Scan for the cell matching the given text and deliver its [X, Y] coordinate at center. 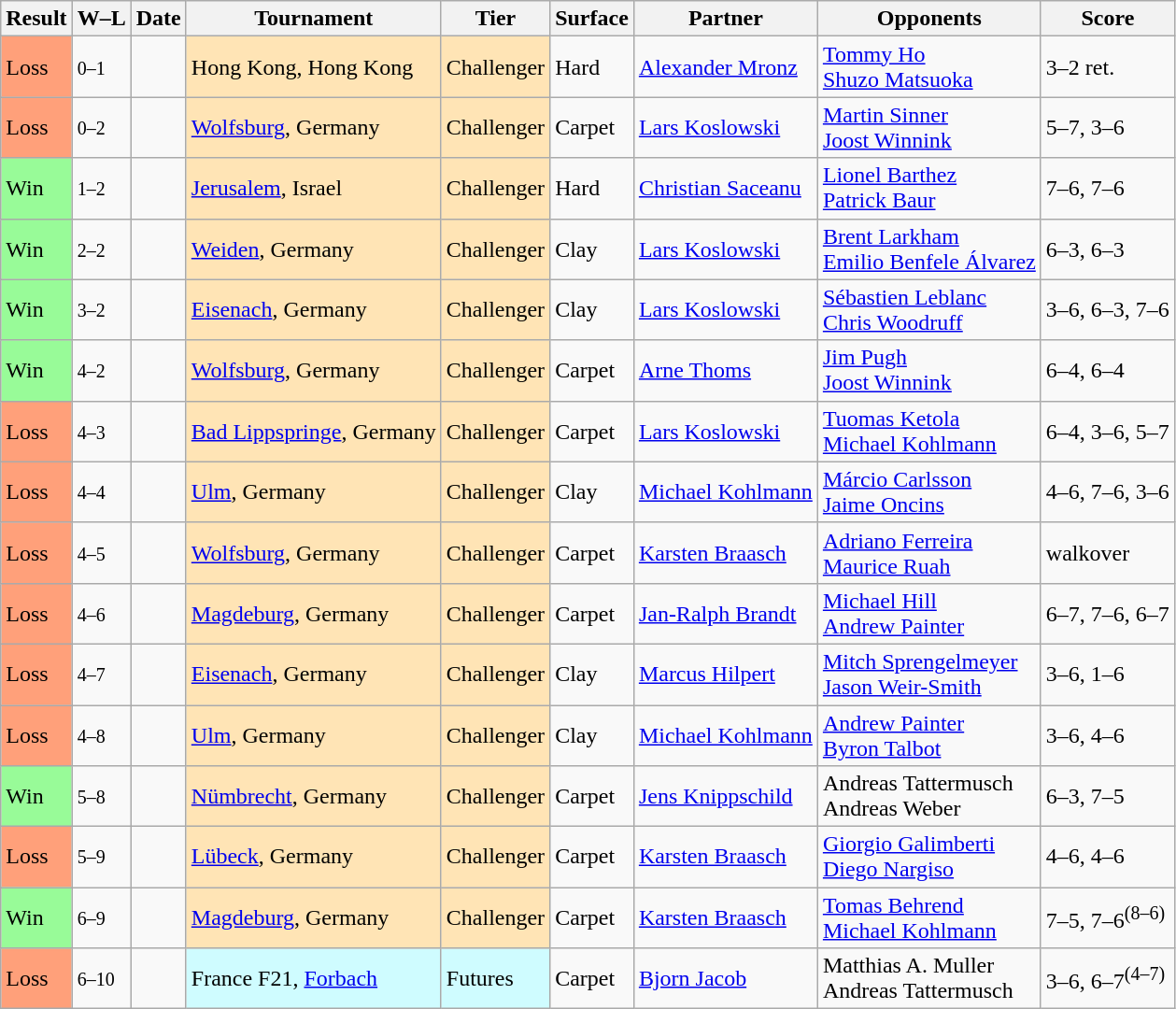
7–5, 7–6(8–6) [1108, 917]
Tier [495, 19]
Tournament [314, 19]
Alexander Mronz [725, 67]
3–6, 6–7(4–7) [1108, 979]
Lübeck, Germany [314, 858]
5–7, 3–6 [1108, 127]
Hong Kong, Hong Kong [314, 67]
Sébastien Leblanc Chris Woodruff [928, 310]
Weiden, Germany [314, 249]
6–9 [101, 917]
6–3, 7–5 [1108, 796]
5–9 [101, 858]
Surface [592, 19]
Lionel Barthez Patrick Baur [928, 189]
Matthias A. Muller Andreas Tattermusch [928, 979]
Christian Saceanu [725, 189]
6–7, 7–6, 6–7 [1108, 613]
3–2 ret. [1108, 67]
Bad Lippspringe, Germany [314, 432]
6–4, 3–6, 5–7 [1108, 432]
Jens Knippschild [725, 796]
3–6, 6–3, 7–6 [1108, 310]
4–2 [101, 370]
walkover [1108, 553]
1–2 [101, 189]
Futures [495, 979]
7–6, 7–6 [1108, 189]
Giorgio Galimberti Diego Nargiso [928, 858]
Andrew Painter Byron Talbot [928, 734]
4–6, 7–6, 3–6 [1108, 491]
0–1 [101, 67]
3–6, 1–6 [1108, 675]
6–3, 6–3 [1108, 249]
Andreas Tattermusch Andreas Weber [928, 796]
Mitch Sprengelmeyer Jason Weir-Smith [928, 675]
Date [159, 19]
Brent Larkham Emilio Benfele Álvarez [928, 249]
Michael Hill Andrew Painter [928, 613]
Partner [725, 19]
Jan-Ralph Brandt [725, 613]
4–6 [101, 613]
Arne Thoms [725, 370]
Bjorn Jacob [725, 979]
Jerusalem, Israel [314, 189]
Score [1108, 19]
6–4, 6–4 [1108, 370]
Martin Sinner Joost Winnink [928, 127]
Tuomas Ketola Michael Kohlmann [928, 432]
Result [36, 19]
3–6, 4–6 [1108, 734]
Marcus Hilpert [725, 675]
Adriano Ferreira Maurice Ruah [928, 553]
Nümbrecht, Germany [314, 796]
W–L [101, 19]
0–2 [101, 127]
2–2 [101, 249]
4–4 [101, 491]
Márcio Carlsson Jaime Oncins [928, 491]
Opponents [928, 19]
Jim Pugh Joost Winnink [928, 370]
Tommy Ho Shuzo Matsuoka [928, 67]
4–8 [101, 734]
4–5 [101, 553]
Tomas Behrend Michael Kohlmann [928, 917]
4–7 [101, 675]
6–10 [101, 979]
3–2 [101, 310]
5–8 [101, 796]
France F21, Forbach [314, 979]
4–3 [101, 432]
4–6, 4–6 [1108, 858]
